Determine the [X, Y] coordinate at the center of the cell enclosing the given text.  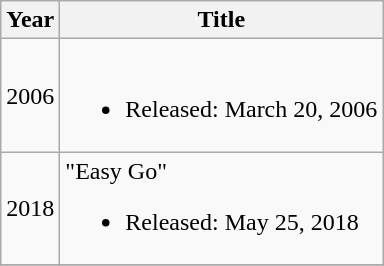
Title [222, 20]
"Easy Go"Released: May 25, 2018 [222, 208]
Year [30, 20]
Released: March 20, 2006 [222, 96]
2018 [30, 208]
2006 [30, 96]
